Search for the cell housing the specified text and yield its (x, y) center coordinate. 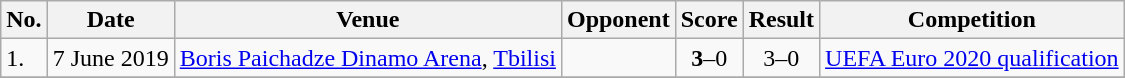
Competition (972, 20)
UEFA Euro 2020 qualification (972, 58)
Opponent (618, 20)
Result (781, 20)
Date (110, 20)
Venue (368, 20)
1. (24, 58)
No. (24, 20)
Score (709, 20)
Boris Paichadze Dinamo Arena, Tbilisi (368, 58)
7 June 2019 (110, 58)
